For the text-containing cell, return its midpoint in [x, y] coordinate format. 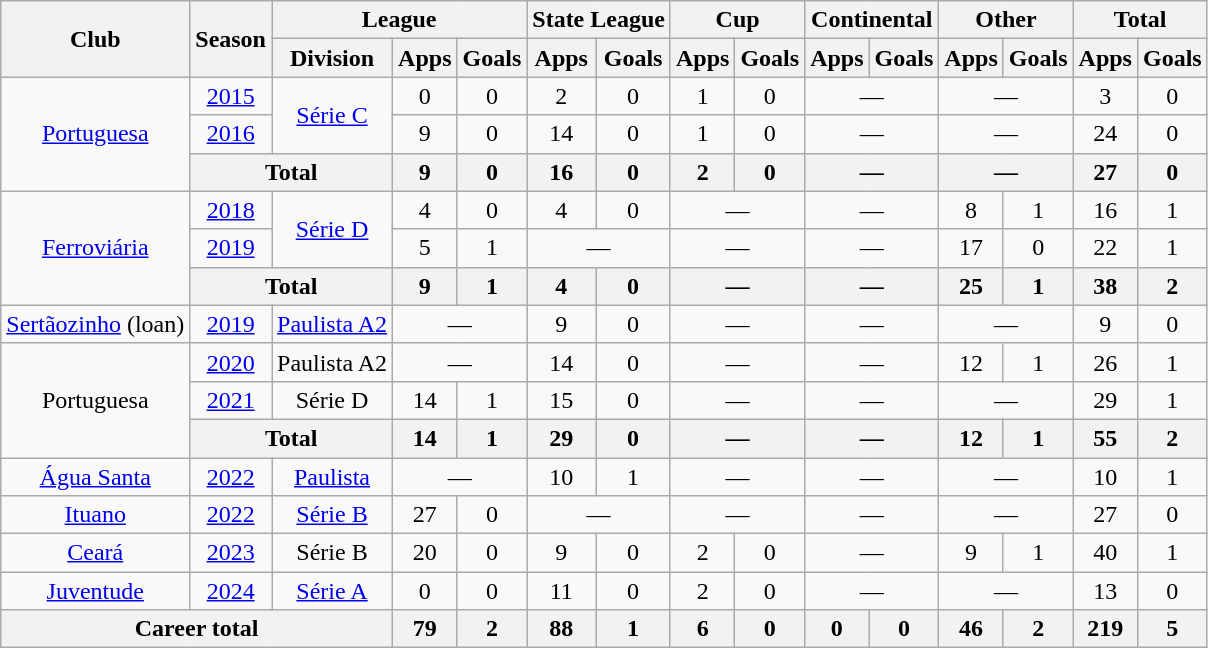
15 [562, 400]
Ferroviária [96, 248]
25 [971, 286]
20 [425, 553]
3 [1105, 96]
2015 [231, 96]
2021 [231, 400]
2018 [231, 210]
26 [1105, 362]
Sertãozinho (loan) [96, 324]
22 [1105, 248]
24 [1105, 134]
13 [1105, 591]
6 [702, 629]
38 [1105, 286]
Água Santa [96, 477]
17 [971, 248]
8 [971, 210]
40 [1105, 553]
State League [599, 20]
Season [231, 39]
Club [96, 39]
2023 [231, 553]
2016 [231, 134]
219 [1105, 629]
Ituano [96, 515]
Other [1006, 20]
46 [971, 629]
88 [562, 629]
2020 [231, 362]
League [400, 20]
Série A [332, 591]
Continental [872, 20]
2024 [231, 591]
Série C [332, 115]
79 [425, 629]
Cup [737, 20]
Paulista [332, 477]
Ceará [96, 553]
Career total [197, 629]
Division [332, 58]
Juventude [96, 591]
11 [562, 591]
55 [1105, 438]
